Capture the cell that displays the provided text and extract its [X, Y] central coordinate. 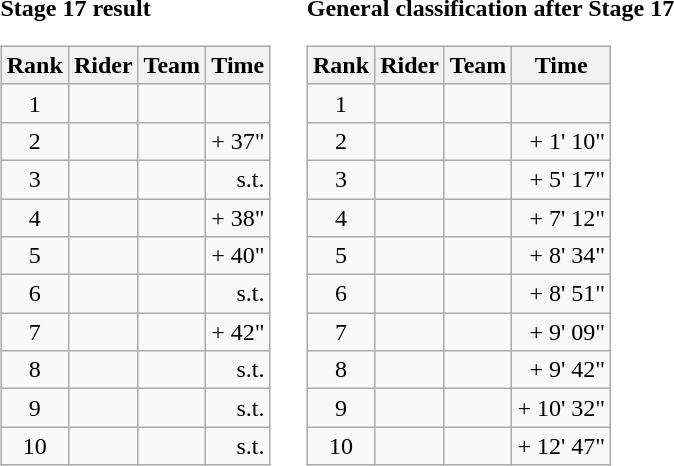
+ 7' 12" [562, 217]
+ 37" [238, 141]
+ 10' 32" [562, 408]
+ 8' 34" [562, 256]
+ 9' 42" [562, 370]
+ 12' 47" [562, 446]
+ 8' 51" [562, 294]
+ 40" [238, 256]
+ 5' 17" [562, 179]
+ 9' 09" [562, 332]
+ 42" [238, 332]
+ 38" [238, 217]
+ 1' 10" [562, 141]
